Return the [X, Y] coordinate for the center point of the cell that contains the specified text.  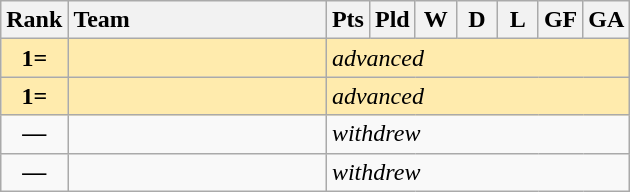
L [518, 20]
Pld [392, 20]
Pts [348, 20]
Rank [34, 20]
Team [198, 20]
GF [560, 20]
GA [606, 20]
D [476, 20]
W [436, 20]
